From the cell containing the given text, extract its center point as [X, Y] coordinate. 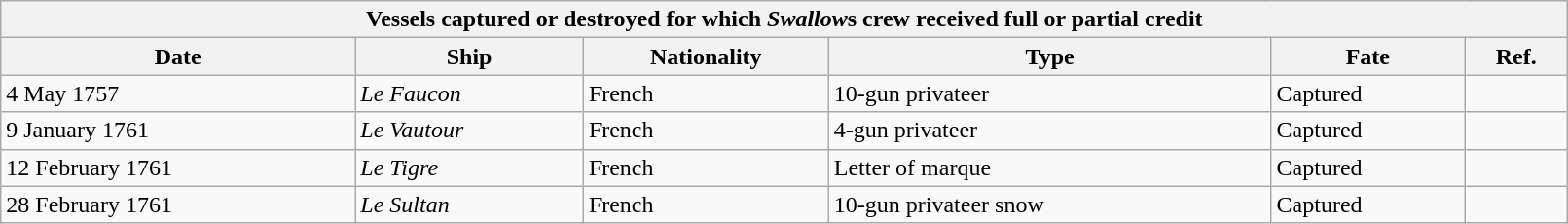
Type [1049, 56]
Letter of marque [1049, 168]
Le Sultan [469, 205]
28 February 1761 [178, 205]
Ship [469, 56]
9 January 1761 [178, 131]
Ref. [1515, 56]
10-gun privateer [1049, 93]
Nationality [706, 56]
4-gun privateer [1049, 131]
Le Faucon [469, 93]
Vessels captured or destroyed for which Swallows crew received full or partial credit [784, 19]
Le Tigre [469, 168]
12 February 1761 [178, 168]
Date [178, 56]
10-gun privateer snow [1049, 205]
Le Vautour [469, 131]
Fate [1367, 56]
4 May 1757 [178, 93]
